Identify which cell holds the provided text, then report its (X, Y) central coordinate. 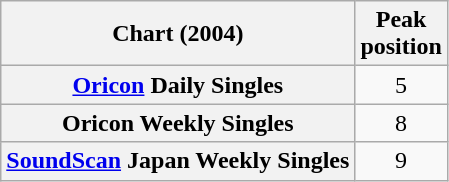
Chart (2004) (178, 34)
8 (401, 123)
Peakposition (401, 34)
9 (401, 161)
5 (401, 85)
Oricon Daily Singles (178, 85)
SoundScan Japan Weekly Singles (178, 161)
Oricon Weekly Singles (178, 123)
